Extract the [X, Y] coordinate from the center of the cell holding the provided text.  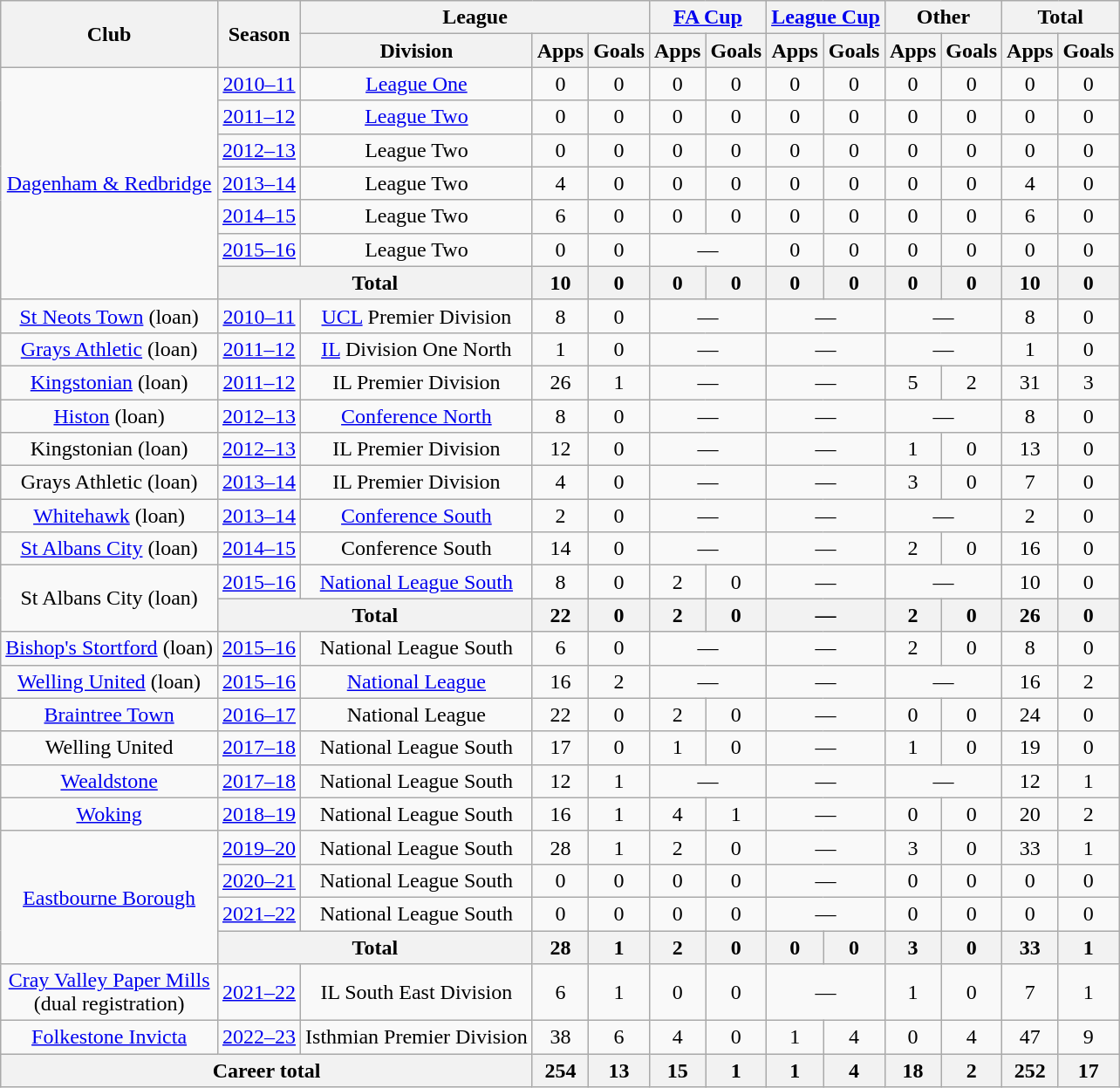
Woking [110, 814]
31 [1030, 382]
Division [417, 51]
League One [417, 84]
15 [677, 1071]
20 [1030, 814]
2019–20 [258, 847]
Other [943, 17]
9 [1089, 1037]
2016–17 [258, 715]
Braintree Town [110, 715]
IL South East Division [417, 993]
2022–23 [258, 1037]
5 [912, 382]
254 [560, 1071]
FA Cup [707, 17]
Eastbourne Borough [110, 897]
Welling United (loan) [110, 681]
252 [1030, 1071]
Welling United [110, 748]
Folkestone Invicta [110, 1037]
47 [1030, 1037]
Season [258, 34]
14 [560, 549]
Isthmian Premier Division [417, 1037]
2020–21 [258, 880]
UCL Premier Division [417, 316]
18 [912, 1071]
38 [560, 1037]
19 [1030, 748]
24 [1030, 715]
League [475, 17]
Wealdstone [110, 781]
Histon (loan) [110, 416]
IL Division One North [417, 349]
Club [110, 34]
Career total [267, 1071]
Conference North [417, 416]
2018–19 [258, 814]
League Cup [826, 17]
Bishop's Stortford (loan) [110, 648]
St Neots Town (loan) [110, 316]
Whitehawk (loan) [110, 516]
Dagenham & Redbridge [110, 183]
Cray Valley Paper Mills(dual registration) [110, 993]
